Output the (X, Y) coordinate of the center of the cell containing the given text.  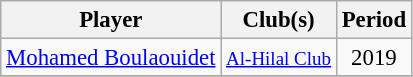
Mohamed Boulaouidet (111, 58)
2019 (374, 58)
Period (374, 20)
Club(s) (279, 20)
Al-Hilal Club (279, 58)
Player (111, 20)
